For the text-containing cell, return its midpoint in (x, y) coordinate format. 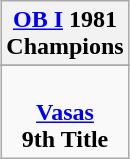
OB I 1981Champions (65, 34)
Vasas9th Title (65, 112)
